Return (x, y) of the center of cell containing provided text 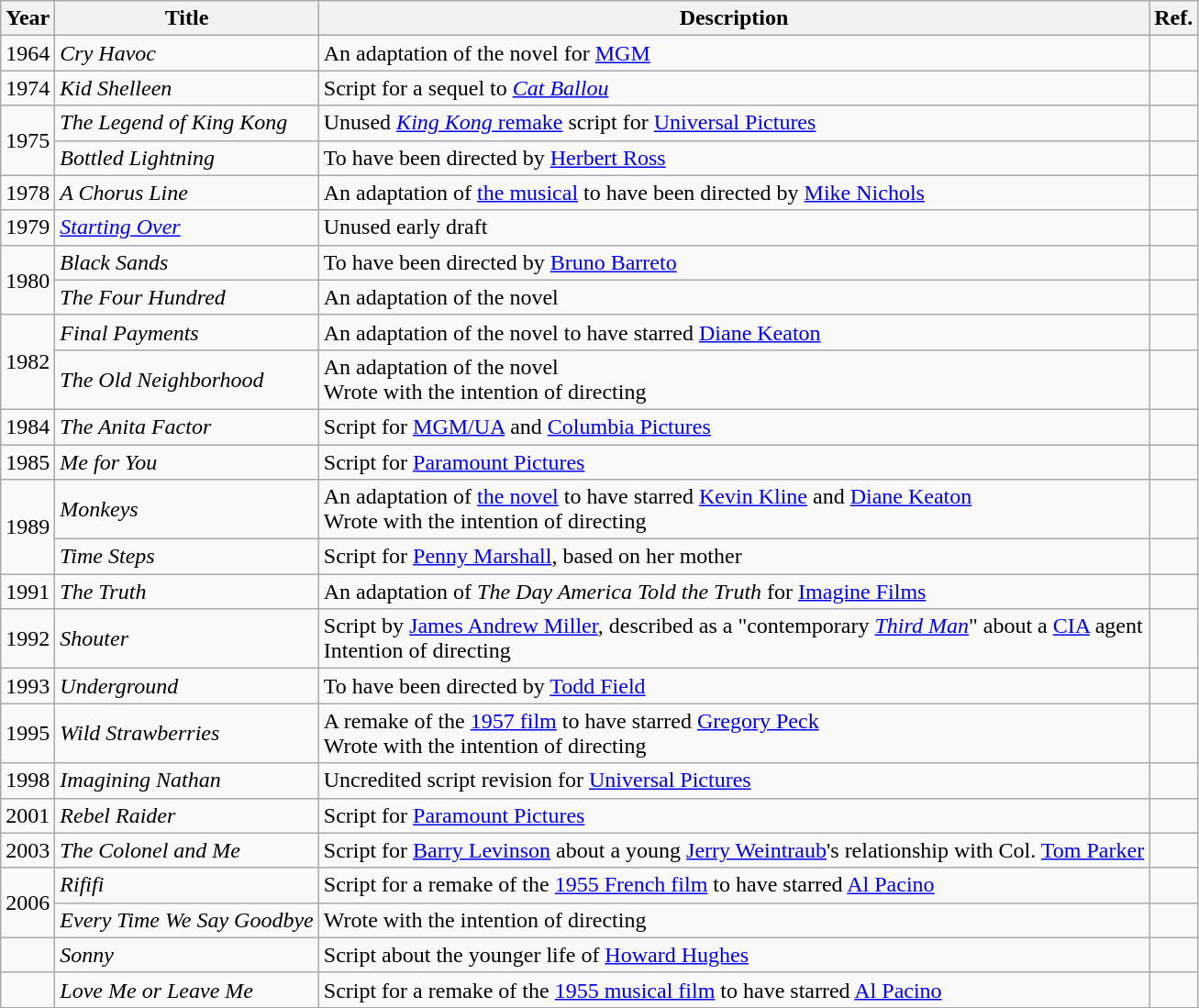
Every Time We Say Goodbye (187, 920)
1991 (28, 592)
The Legend of King Kong (187, 123)
1982 (28, 361)
2001 (28, 815)
The Old Neighborhood (187, 380)
An adaptation of the novel for MGM (734, 53)
1989 (28, 526)
2003 (28, 850)
Kid Shelleen (187, 88)
Final Payments (187, 332)
To have been directed by Herbert Ross (734, 158)
Script for a remake of the 1955 musical film to have starred Al Pacino (734, 990)
Year (28, 18)
Wrote with the intention of directing (734, 920)
Rififi (187, 885)
1992 (28, 638)
1980 (28, 280)
Underground (187, 686)
Script about the younger life of Howard Hughes (734, 955)
Script for Penny Marshall, based on her mother (734, 557)
A Chorus Line (187, 193)
An adaptation of the novel to have starred Diane Keaton (734, 332)
Starting Over (187, 227)
Script for Barry Levinson about a young Jerry Weintraub's relationship with Col. Tom Parker (734, 850)
1975 (28, 140)
Cry Havoc (187, 53)
Unused early draft (734, 227)
Unused King Kong remake script for Universal Pictures (734, 123)
A remake of the 1957 film to have starred Gregory PeckWrote with the intention of directing (734, 734)
1993 (28, 686)
Rebel Raider (187, 815)
An adaptation of The Day America Told the Truth for Imagine Films (734, 592)
Script for a remake of the 1955 French film to have starred Al Pacino (734, 885)
2006 (28, 903)
Shouter (187, 638)
1984 (28, 426)
1995 (28, 734)
The Colonel and Me (187, 850)
Bottled Lightning (187, 158)
An adaptation of the novel to have starred Kevin Kline and Diane KeatonWrote with the intention of directing (734, 510)
An adaptation of the musical to have been directed by Mike Nichols (734, 193)
An adaptation of the novel (734, 297)
The Four Hundred (187, 297)
1979 (28, 227)
1998 (28, 781)
The Anita Factor (187, 426)
Script for a sequel to Cat Ballou (734, 88)
To have been directed by Todd Field (734, 686)
1978 (28, 193)
An adaptation of the novelWrote with the intention of directing (734, 380)
Monkeys (187, 510)
The Truth (187, 592)
Script by James Andrew Miller, described as a "contemporary Third Man" about a CIA agentIntention of directing (734, 638)
Script for MGM/UA and Columbia Pictures (734, 426)
Imagining Nathan (187, 781)
1974 (28, 88)
Time Steps (187, 557)
Sonny (187, 955)
Black Sands (187, 262)
Ref. (1174, 18)
Wild Strawberries (187, 734)
Me for You (187, 461)
Description (734, 18)
Uncredited script revision for Universal Pictures (734, 781)
To have been directed by Bruno Barreto (734, 262)
1985 (28, 461)
1964 (28, 53)
Love Me or Leave Me (187, 990)
Title (187, 18)
